From the cell containing the given text, extract its center point as (X, Y) coordinate. 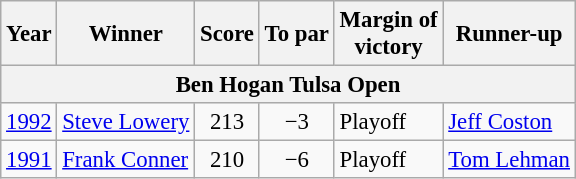
1991 (29, 160)
Margin ofvictory (388, 34)
−3 (296, 122)
Tom Lehman (509, 160)
To par (296, 34)
1992 (29, 122)
213 (228, 122)
Year (29, 34)
210 (228, 160)
−6 (296, 160)
Ben Hogan Tulsa Open (288, 85)
Score (228, 34)
Steve Lowery (126, 122)
Jeff Coston (509, 122)
Winner (126, 34)
Frank Conner (126, 160)
Runner-up (509, 34)
